Return the [X, Y] coordinate for the center point of the cell that contains the specified text.  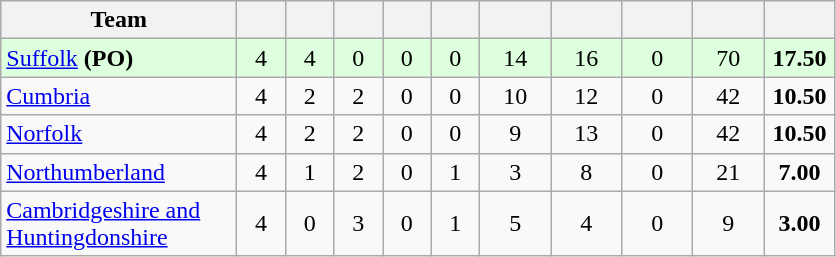
Cambridgeshire and Huntingdonshire [119, 224]
16 [586, 58]
Team [119, 20]
8 [586, 172]
13 [586, 134]
Suffolk (PO) [119, 58]
70 [728, 58]
Norfolk [119, 134]
17.50 [800, 58]
7.00 [800, 172]
12 [586, 96]
14 [516, 58]
5 [516, 224]
Northumberland [119, 172]
3.00 [800, 224]
21 [728, 172]
10 [516, 96]
Cumbria [119, 96]
